Return the (x, y) coordinate for the center point of the cell that contains the specified text.  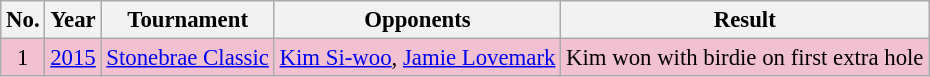
Kim Si-woo, Jamie Lovemark (417, 58)
Opponents (417, 20)
Stonebrae Classic (188, 58)
No. (23, 20)
Kim won with birdie on first extra hole (745, 58)
1 (23, 58)
Result (745, 20)
Tournament (188, 20)
Year (73, 20)
2015 (73, 58)
